Determine the [x, y] coordinate at the center of the cell enclosing the given text.  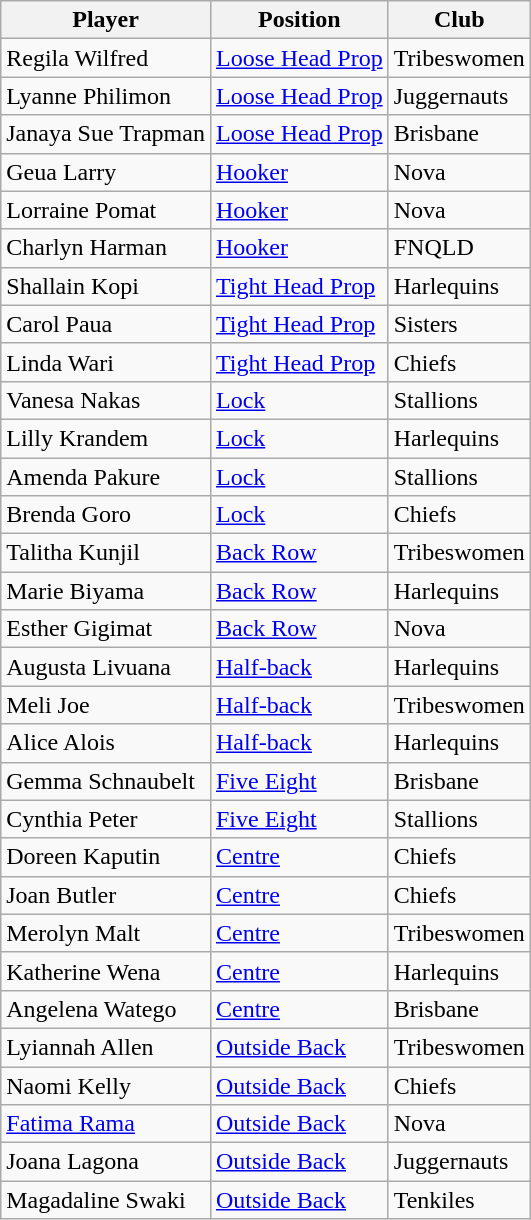
Alice Alois [106, 743]
Magadaline Swaki [106, 1200]
Cynthia Peter [106, 819]
Regila Wilfred [106, 58]
Charlyn Harman [106, 248]
Lilly Krandem [106, 438]
Meli Joe [106, 705]
Angelena Watego [106, 1009]
Merolyn Malt [106, 933]
Esther Gigimat [106, 629]
Lyanne Philimon [106, 96]
Joana Lagona [106, 1162]
Tenkiles [459, 1200]
Sisters [459, 324]
Geua Larry [106, 172]
Joan Butler [106, 895]
Lyiannah Allen [106, 1047]
Brenda Goro [106, 515]
Shallain Kopi [106, 286]
Club [459, 20]
Doreen Kaputin [106, 857]
FNQLD [459, 248]
Katherine Wena [106, 971]
Player [106, 20]
Carol Paua [106, 324]
Amenda Pakure [106, 477]
Fatima Rama [106, 1124]
Janaya Sue Trapman [106, 134]
Talitha Kunjil [106, 553]
Position [299, 20]
Augusta Livuana [106, 667]
Naomi Kelly [106, 1085]
Marie Biyama [106, 591]
Linda Wari [106, 362]
Gemma Schnaubelt [106, 781]
Lorraine Pomat [106, 210]
Vanesa Nakas [106, 400]
